From the cell containing the given text, extract its center point as (x, y) coordinate. 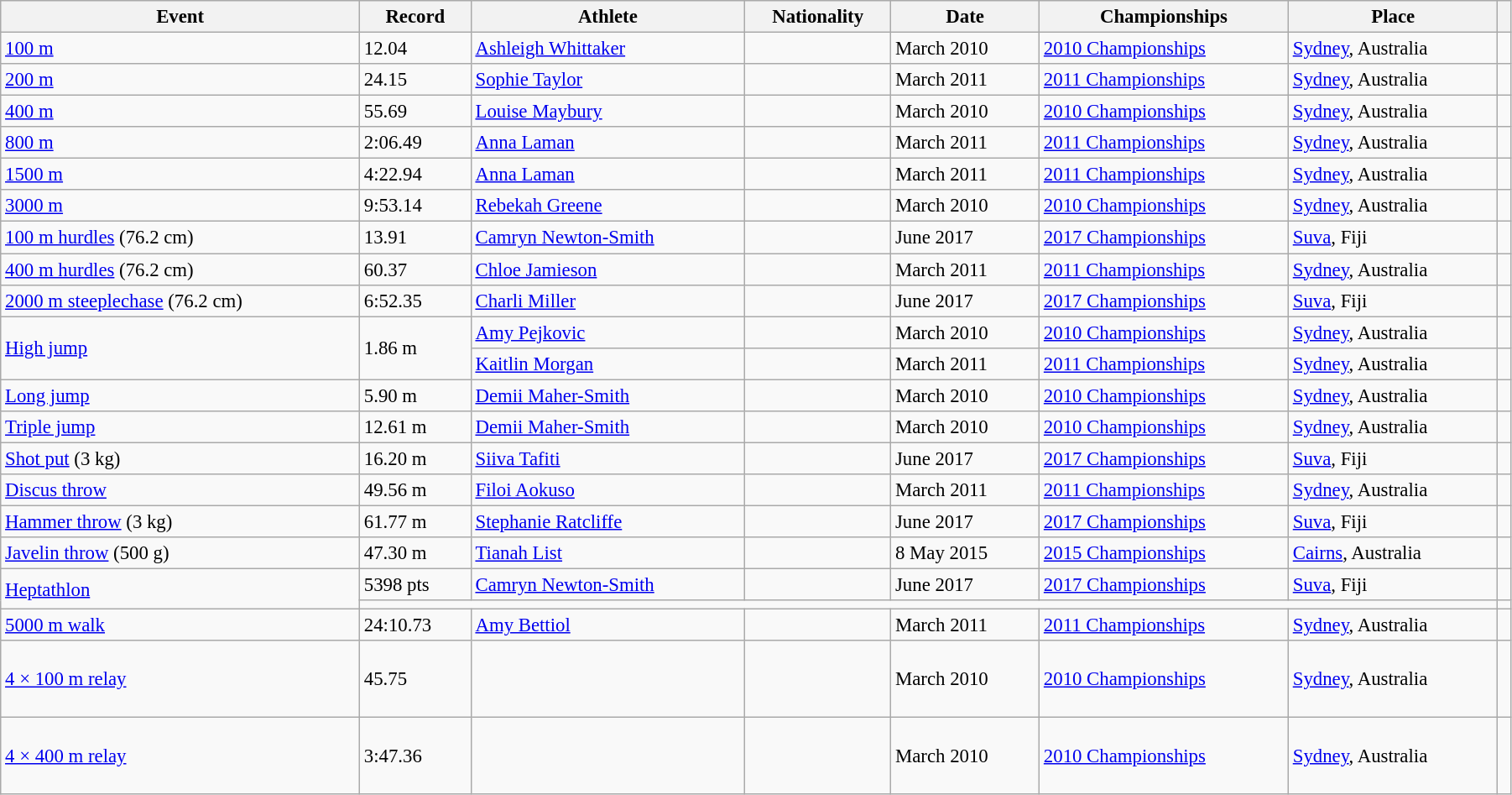
5.90 m (416, 395)
2015 Championships (1165, 553)
Athlete (607, 17)
5398 pts (416, 585)
47.30 m (416, 553)
6:52.35 (416, 301)
Heptathlon (180, 589)
200 m (180, 80)
4:22.94 (416, 175)
1.86 m (416, 348)
16.20 m (416, 458)
1500 m (180, 175)
Nationality (818, 17)
100 m (180, 49)
Long jump (180, 395)
Ashleigh Whittaker (607, 49)
Sophie Taylor (607, 80)
Hammer throw (3 kg) (180, 521)
61.77 m (416, 521)
60.37 (416, 269)
Rebekah Greene (607, 206)
4 × 400 m relay (180, 756)
13.91 (416, 238)
Cairns, Australia (1393, 553)
9:53.14 (416, 206)
Record (416, 17)
Shot put (3 kg) (180, 458)
3:47.36 (416, 756)
Amy Bettiol (607, 625)
Triple jump (180, 427)
Date (965, 17)
12.04 (416, 49)
3000 m (180, 206)
2:06.49 (416, 143)
55.69 (416, 112)
Discus throw (180, 490)
Kaitlin Morgan (607, 364)
800 m (180, 143)
Louise Maybury (607, 112)
Event (180, 17)
24:10.73 (416, 625)
400 m hurdles (76.2 cm) (180, 269)
2000 m steeplechase (76.2 cm) (180, 301)
Chloe Jamieson (607, 269)
Siiva Tafiti (607, 458)
Amy Pejkovic (607, 332)
12.61 m (416, 427)
24.15 (416, 80)
Stephanie Ratcliffe (607, 521)
Charli Miller (607, 301)
4 × 100 m relay (180, 679)
49.56 m (416, 490)
45.75 (416, 679)
Championships (1165, 17)
400 m (180, 112)
8 May 2015 (965, 553)
5000 m walk (180, 625)
High jump (180, 348)
Tianah List (607, 553)
Filoi Aokuso (607, 490)
Javelin throw (500 g) (180, 553)
Place (1393, 17)
100 m hurdles (76.2 cm) (180, 238)
